Find where the given text appears and provide that cell's center as (x, y) coordinate. 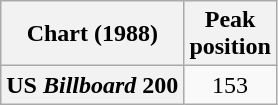
153 (230, 85)
Chart (1988) (92, 34)
US Billboard 200 (92, 85)
Peakposition (230, 34)
